For the text-containing cell, return its midpoint in (X, Y) coordinate format. 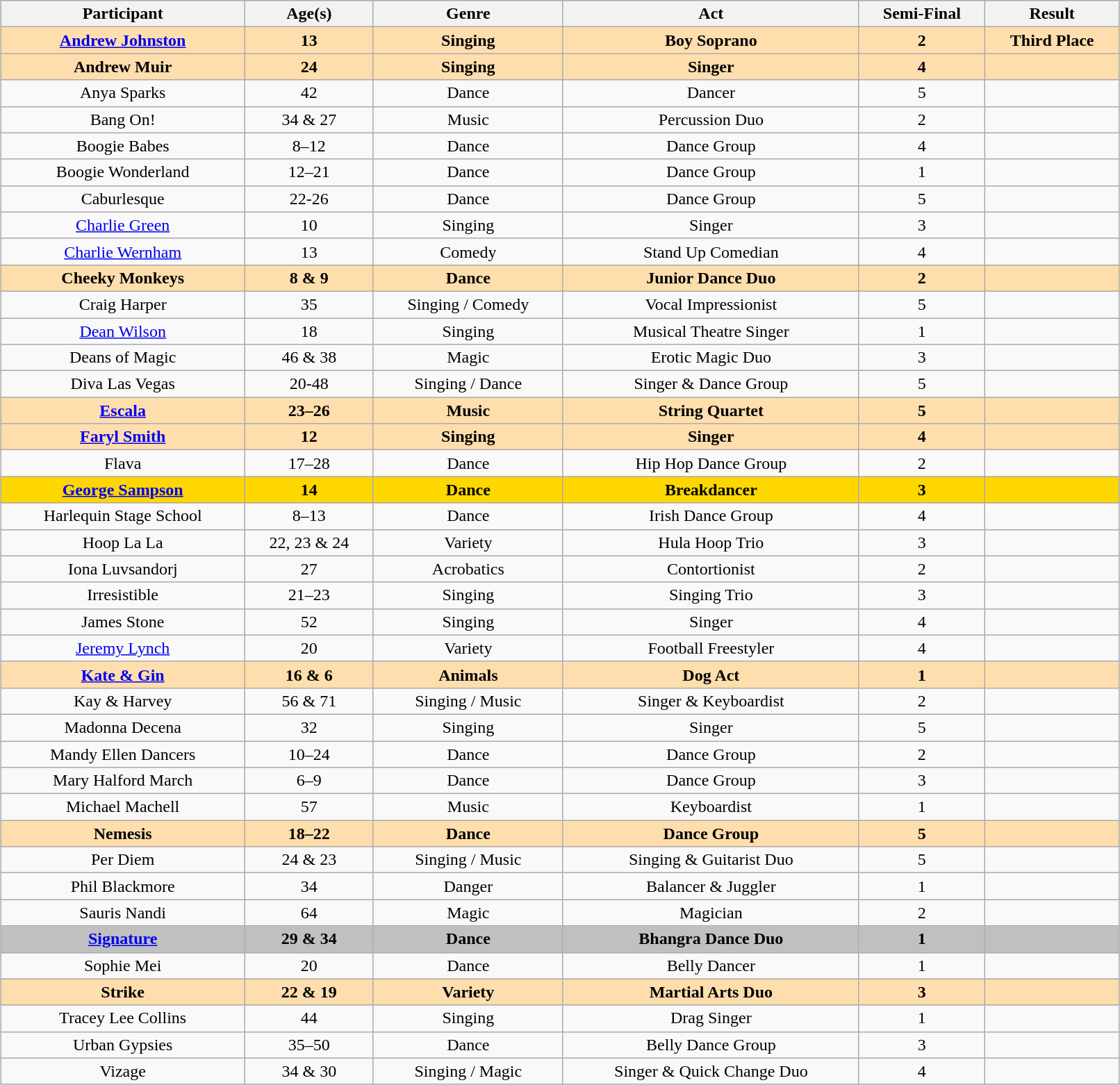
Participant (122, 14)
16 & 6 (308, 674)
34 & 27 (308, 119)
22 & 19 (308, 992)
Contortionist (711, 569)
57 (308, 807)
10 (308, 225)
Sophie Mei (122, 966)
Urban Gypsies (122, 1045)
Diva Las Vegas (122, 384)
Singer & Dance Group (711, 384)
8 & 9 (308, 278)
Flava (122, 463)
James Stone (122, 622)
56 & 71 (308, 701)
Craig Harper (122, 304)
Caburlesque (122, 199)
34 & 30 (308, 1071)
Singing / Dance (468, 384)
Iona Luvsandorj (122, 569)
Comedy (468, 251)
Mary Halford March (122, 781)
Animals (468, 674)
Dog Act (711, 674)
Balancer & Juggler (711, 886)
Boogie Babes (122, 146)
Singer & Keyboardist (711, 701)
Vocal Impressionist (711, 304)
Hoop La La (122, 542)
Kate & Gin (122, 674)
20-48 (308, 384)
18 (308, 331)
10–24 (308, 754)
22, 23 & 24 (308, 542)
Irresistible (122, 595)
44 (308, 1018)
Martial Arts Duo (711, 992)
34 (308, 886)
Cheeky Monkeys (122, 278)
Strike (122, 992)
Hula Hoop Trio (711, 542)
35 (308, 304)
Signature (122, 939)
Phil Blackmore (122, 886)
Anya Sparks (122, 93)
Charlie Wernham (122, 251)
35–50 (308, 1045)
29 & 34 (308, 939)
8–12 (308, 146)
Tracey Lee Collins (122, 1018)
Bang On! (122, 119)
Sauris Nandi (122, 913)
Vizage (122, 1071)
24 (308, 67)
32 (308, 727)
46 & 38 (308, 358)
Hip Hop Dance Group (711, 463)
Deans of Magic (122, 358)
Madonna Decena (122, 727)
Breakdancer (711, 490)
Singing Trio (711, 595)
Singing & Guitarist Duo (711, 860)
24 & 23 (308, 860)
Junior Dance Duo (711, 278)
12–21 (308, 172)
Boogie Wonderland (122, 172)
17–28 (308, 463)
Mandy Ellen Dancers (122, 754)
52 (308, 622)
Kay & Harvey (122, 701)
Escala (122, 411)
6–9 (308, 781)
27 (308, 569)
Boy Soprano (711, 40)
Irish Dance Group (711, 516)
Nemesis (122, 834)
Football Freestyler (711, 648)
Third Place (1052, 40)
Charlie Green (122, 225)
Semi-Final (921, 14)
Andrew Johnston (122, 40)
Stand Up Comedian (711, 251)
Percussion Duo (711, 119)
Result (1052, 14)
Belly Dancer (711, 966)
21–23 (308, 595)
Andrew Muir (122, 67)
Belly Dance Group (711, 1045)
Bhangra Dance Duo (711, 939)
Faryl Smith (122, 437)
Singing / Comedy (468, 304)
Drag Singer (711, 1018)
8–13 (308, 516)
18–22 (308, 834)
George Sampson (122, 490)
Singer & Quick Change Duo (711, 1071)
Jeremy Lynch (122, 648)
Musical Theatre Singer (711, 331)
12 (308, 437)
Danger (468, 886)
22-26 (308, 199)
Age(s) (308, 14)
23–26 (308, 411)
Dean Wilson (122, 331)
Genre (468, 14)
Per Diem (122, 860)
String Quartet (711, 411)
Keyboardist (711, 807)
Magician (711, 913)
Erotic Magic Duo (711, 358)
Dancer (711, 93)
14 (308, 490)
Harlequin Stage School (122, 516)
Act (711, 14)
Michael Machell (122, 807)
Acrobatics (468, 569)
64 (308, 913)
Singing / Magic (468, 1071)
42 (308, 93)
